Return [X, Y] of the center of cell containing provided text 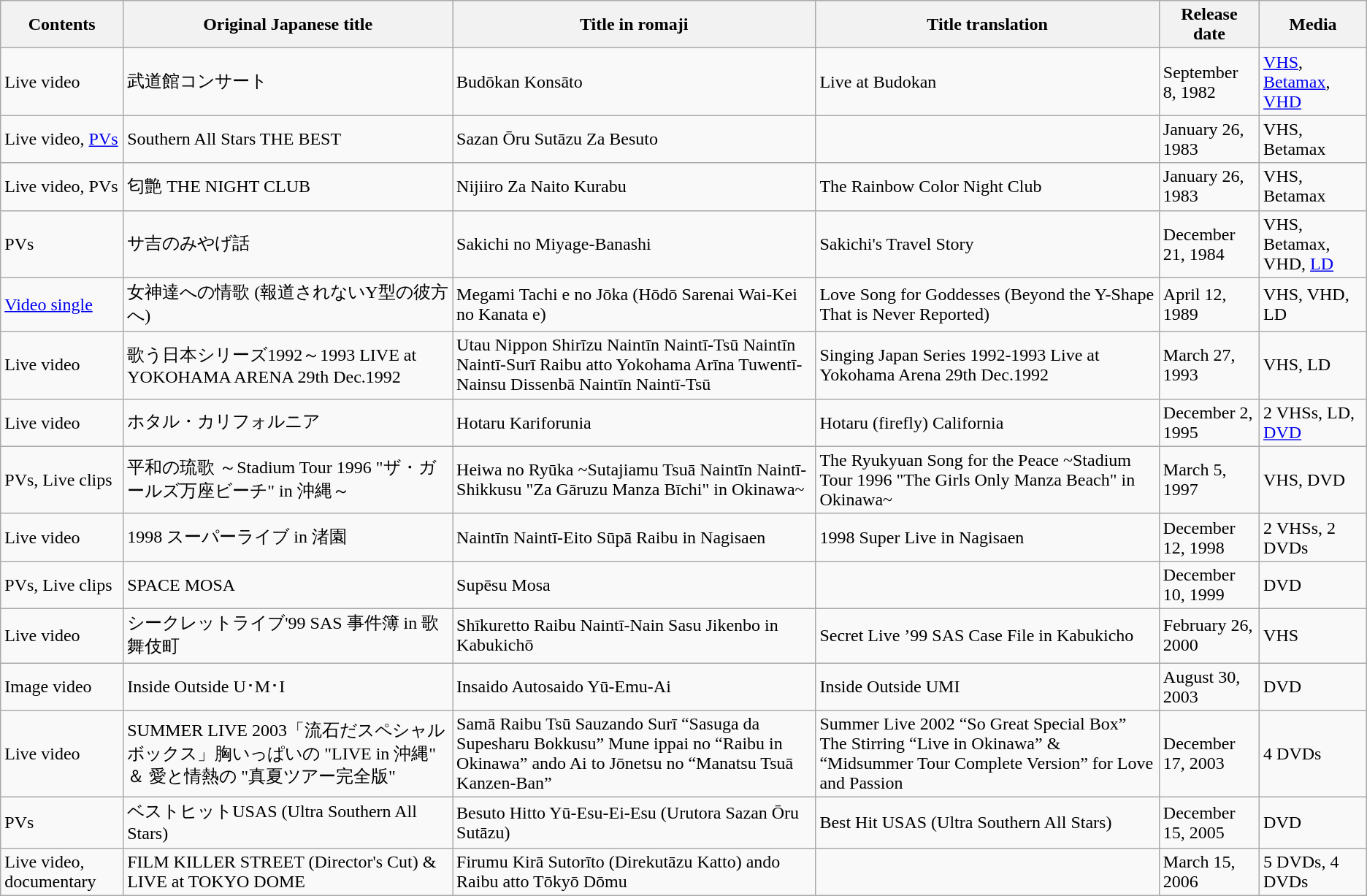
December 21, 1984 [1209, 244]
December 15, 2005 [1209, 823]
VHS, Betamax, VHD, LD [1313, 244]
February 26, 2000 [1209, 635]
Secret Live ’99 SAS Case File in Kabukicho [987, 635]
Sazan Ōru Sutāzu Za Besuto [634, 139]
Samā Raibu Tsū Sauzando Surī “Sasuga da Supesharu Bokkusu” Mune ippai no “Raibu in Okinawa” ando Ai to Jōnetsu no “Manatsu Tsuā Kanzen-Ban” [634, 754]
August 30, 2003 [1209, 686]
Best Hit USAS (Ultra Southern All Stars) [987, 823]
シークレットライブ'99 SAS 事件簿 in 歌舞伎町 [288, 635]
2 VHSs, LD, DVD [1313, 422]
March 5, 1997 [1209, 480]
Supēsu Mosa [634, 584]
FILM KILLER STREET (Director's Cut) & LIVE at TOKYO DOME [288, 872]
Southern All Stars THE BEST [288, 139]
女神達への情歌 (報道されないY型の彼方へ) [288, 305]
Love Song for Goddesses (Beyond the Y-Shape That is Never Reported) [987, 305]
Title translation [987, 25]
The Rainbow Color Night Club [987, 187]
December 10, 1999 [1209, 584]
匂艶 THE NIGHT CLUB [288, 187]
VHS, VHD, LD [1313, 305]
Original Japanese title [288, 25]
Contents [62, 25]
Sakichi's Travel Story [987, 244]
Hotaru Kariforunia [634, 422]
Hotaru (firefly) California [987, 422]
SUMMER LIVE 2003「流石だスペシャルボックス」胸いっぱいの "LIVE in 沖縄" ＆ 愛と情熱の "真夏ツアー完全版" [288, 754]
歌う日本シリーズ1992～1993 LIVE at YOKOHAMA ARENA 29th Dec.1992 [288, 365]
September 8, 1982 [1209, 82]
ホタル・カリフォルニア [288, 422]
December 2, 1995 [1209, 422]
5 DVDs, 4 DVDs [1313, 872]
Inside Outside UMI [987, 686]
Heiwa no Ryūka ~Sutajiamu Tsuā Naintīn Naintī-Shikkusu "Za Gāruzu Manza Bīchi" in Okinawa~ [634, 480]
2 VHSs, 2 DVDs [1313, 537]
VHS [1313, 635]
VHS, LD [1313, 365]
Singing Japan Series 1992-1993 Live at Yokohama Arena 29th Dec.1992 [987, 365]
Sakichi no Miyage-Banashi [634, 244]
Media [1313, 25]
April 12, 1989 [1209, 305]
VHS, DVD [1313, 480]
Shīkuretto Raibu Naintī-Nain Sasu Jikenbo in Kabukichō [634, 635]
Live video, documentary [62, 872]
Megami Tachi e no Jōka (Hōdō Sarenai Wai-Kei no Kanata e) [634, 305]
ベストヒットUSAS (Ultra Southern All Stars) [288, 823]
Naintīn Naintī-Eito Sūpā Raibu in Nagisaen [634, 537]
Firumu Kirā Sutorīto (Direkutāzu Katto) ando Raibu atto Tōkyō Dōmu [634, 872]
Title in romaji [634, 25]
武道館コンサート [288, 82]
平和の琉歌 ～Stadium Tour 1996 "ザ・ガールズ万座ビーチ" in 沖縄～ [288, 480]
Video single [62, 305]
4 DVDs [1313, 754]
Budōkan Konsāto [634, 82]
SPACE MOSA [288, 584]
March 27, 1993 [1209, 365]
VHS, Betamax, VHD [1313, 82]
サ吉のみやげ話 [288, 244]
Inside Outside U･M･I [288, 686]
1998 スーパーライブ in 渚園 [288, 537]
Image video [62, 686]
Nijiiro Za Naito Kurabu [634, 187]
1998 Super Live in Nagisaen [987, 537]
Summer Live 2002 “So Great Special Box” The Stirring “Live in Okinawa” & “Midsummer Tour Complete Version” for Love and Passion [987, 754]
Insaido Autosaido Yū-Emu-Ai [634, 686]
Release date [1209, 25]
Besuto Hitto Yū-Esu-Ei-Esu (Urutora Sazan Ōru Sutāzu) [634, 823]
Utau Nippon Shirīzu Naintīn Naintī-Tsū Naintīn Naintī-Surī Raibu atto Yokohama Arīna Tuwentī-Nainsu Dissenbā Naintīn Naintī-Tsū [634, 365]
December 17, 2003 [1209, 754]
March 15, 2006 [1209, 872]
The Ryukyuan Song for the Peace ~Stadium Tour 1996 "The Girls Only Manza Beach" in Okinawa~ [987, 480]
December 12, 1998 [1209, 537]
Live at Budokan [987, 82]
